For the text-containing cell, return its midpoint in (x, y) coordinate format. 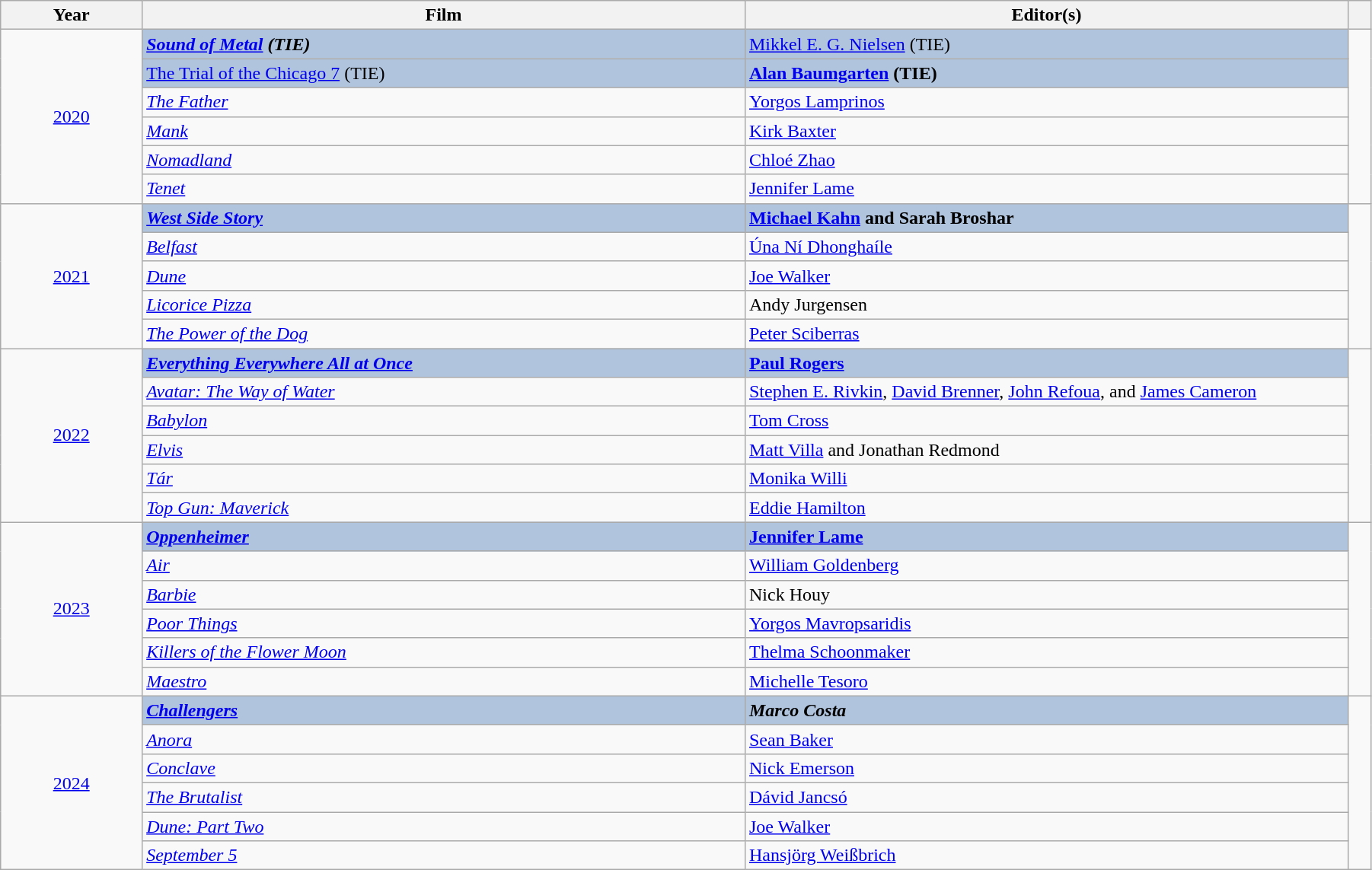
Yorgos Lamprinos (1046, 102)
The Father (444, 102)
The Trial of the Chicago 7 (TIE) (444, 73)
Andy Jurgensen (1046, 304)
2023 (72, 609)
Year (72, 15)
Alan Baumgarten (TIE) (1046, 73)
Thelma Schoonmaker (1046, 652)
Anora (444, 739)
Barbie (444, 594)
Conclave (444, 768)
Air (444, 566)
Belfast (444, 247)
Matt Villa and Jonathan Redmond (1046, 450)
Everything Everywhere All at Once (444, 363)
Kirk Baxter (1046, 131)
The Brutalist (444, 797)
Nick Emerson (1046, 768)
Nick Houy (1046, 594)
Peter Sciberras (1046, 333)
Yorgos Mavropsaridis (1046, 623)
Poor Things (444, 623)
Killers of the Flower Moon (444, 652)
Michelle Tesoro (1046, 681)
Michael Kahn and Sarah Broshar (1046, 218)
Nomadland (444, 160)
West Side Story (444, 218)
Elvis (444, 450)
Film (444, 15)
Paul Rogers (1046, 363)
Avatar: The Way of Water (444, 392)
2021 (72, 276)
Dune (444, 276)
Dune: Part Two (444, 826)
Tár (444, 479)
Challengers (444, 710)
Mank (444, 131)
William Goldenberg (1046, 566)
2020 (72, 116)
Eddie Hamilton (1046, 508)
Tom Cross (1046, 421)
September 5 (444, 856)
Úna Ní Dhonghaíle (1046, 247)
Oppenheimer (444, 537)
Stephen E. Rivkin, David Brenner, John Refoua, and James Cameron (1046, 392)
The Power of the Dog (444, 333)
Maestro (444, 681)
Sean Baker (1046, 739)
Editor(s) (1046, 15)
Tenet (444, 189)
Marco Costa (1046, 710)
Licorice Pizza (444, 304)
Dávid Jancsó (1046, 797)
Top Gun: Maverick (444, 508)
2022 (72, 435)
Monika Willi (1046, 479)
Hansjörg Weißbrich (1046, 856)
2024 (72, 782)
Sound of Metal (TIE) (444, 44)
Mikkel E. G. Nielsen (TIE) (1046, 44)
Babylon (444, 421)
Chloé Zhao (1046, 160)
